Capture the cell that displays the provided text and extract its (x, y) central coordinate. 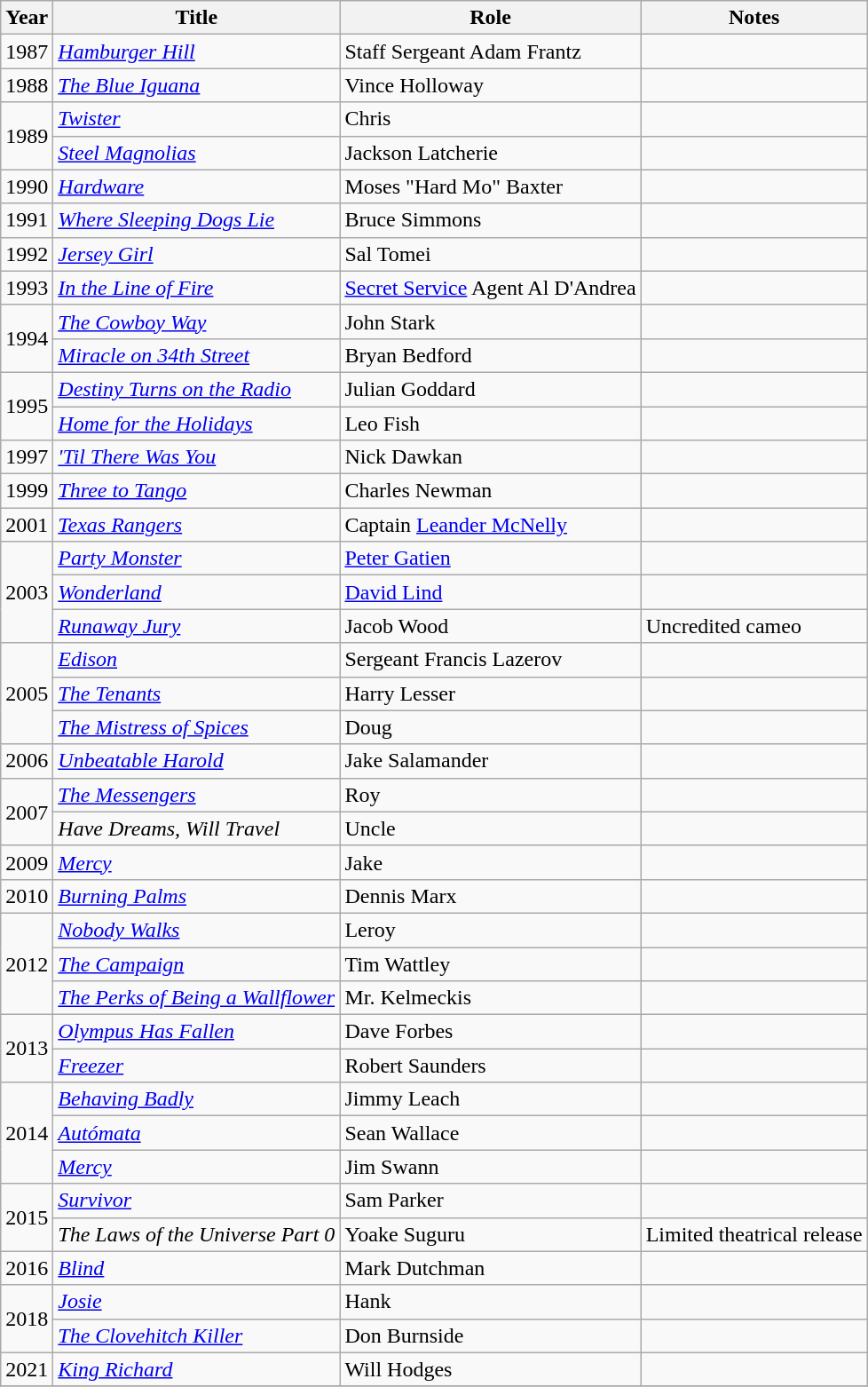
Year (27, 18)
Burning Palms (197, 896)
2005 (27, 693)
1999 (27, 491)
The Perks of Being a Wallflower (197, 998)
Leroy (490, 930)
The Messengers (197, 795)
Olympus Has Fallen (197, 1032)
2016 (27, 1268)
Secret Service Agent Al D'Andrea (490, 288)
1990 (27, 186)
'Til There Was You (197, 457)
Roy (490, 795)
Hardware (197, 186)
2006 (27, 761)
2009 (27, 862)
1992 (27, 254)
1994 (27, 338)
Autómata (197, 1133)
Survivor (197, 1201)
Chris (490, 119)
Home for the Holidays (197, 424)
Limited theatrical release (754, 1234)
Yoake Suguru (490, 1234)
1987 (27, 52)
Steel Magnolias (197, 153)
2001 (27, 525)
Doug (490, 727)
Moses "Hard Mo" Baxter (490, 186)
The Cowboy Way (197, 321)
Miracle on 34th Street (197, 355)
Robert Saunders (490, 1066)
Mr. Kelmeckis (490, 998)
Sal Tomei (490, 254)
Peter Gatien (490, 559)
2007 (27, 812)
The Tenants (197, 693)
Jackson Latcherie (490, 153)
Charles Newman (490, 491)
Jake Salamander (490, 761)
Texas Rangers (197, 525)
Hank (490, 1302)
Leo Fish (490, 424)
Edison (197, 660)
Jim Swann (490, 1167)
Sergeant Francis Lazerov (490, 660)
2015 (27, 1217)
Blind (197, 1268)
2014 (27, 1133)
2003 (27, 592)
Sean Wallace (490, 1133)
Role (490, 18)
Twister (197, 119)
Runaway Jury (197, 626)
Freezer (197, 1066)
1991 (27, 220)
2010 (27, 896)
Nobody Walks (197, 930)
Destiny Turns on the Radio (197, 389)
1993 (27, 288)
Jimmy Leach (490, 1099)
1988 (27, 85)
Nick Dawkan (490, 457)
Jake (490, 862)
David Lind (490, 592)
Notes (754, 18)
2012 (27, 963)
Behaving Badly (197, 1099)
1989 (27, 136)
Tim Wattley (490, 963)
Uncle (490, 828)
Title (197, 18)
Bryan Bedford (490, 355)
King Richard (197, 1369)
The Campaign (197, 963)
Jersey Girl (197, 254)
Julian Goddard (490, 389)
The Clovehitch Killer (197, 1335)
The Mistress of Spices (197, 727)
Have Dreams, Will Travel (197, 828)
Unbeatable Harold (197, 761)
Dennis Marx (490, 896)
Bruce Simmons (490, 220)
Don Burnside (490, 1335)
Wonderland (197, 592)
Vince Holloway (490, 85)
2018 (27, 1319)
Party Monster (197, 559)
Mark Dutchman (490, 1268)
Sam Parker (490, 1201)
Josie (197, 1302)
1995 (27, 406)
The Blue Iguana (197, 85)
Hamburger Hill (197, 52)
Jacob Wood (490, 626)
2021 (27, 1369)
Where Sleeping Dogs Lie (197, 220)
Staff Sergeant Adam Frantz (490, 52)
In the Line of Fire (197, 288)
Dave Forbes (490, 1032)
The Laws of the Universe Part 0 (197, 1234)
1997 (27, 457)
Uncredited cameo (754, 626)
Harry Lesser (490, 693)
Captain Leander McNelly (490, 525)
2013 (27, 1049)
Three to Tango (197, 491)
Will Hodges (490, 1369)
John Stark (490, 321)
